Detect which cell encompasses the target text, then output its [x, y] center coordinate. 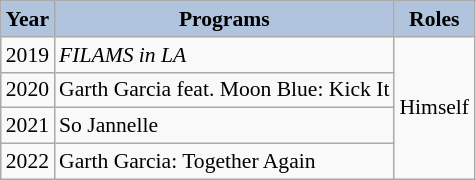
2022 [28, 162]
Garth Garcia feat. Moon Blue: Kick It [224, 90]
Roles [434, 19]
Himself [434, 108]
2021 [28, 126]
Garth Garcia: Together Again [224, 162]
2019 [28, 55]
Year [28, 19]
2020 [28, 90]
So Jannelle [224, 126]
Programs [224, 19]
FILAMS in LA [224, 55]
